Determine the [x, y] coordinate at the center of the cell enclosing the given text.  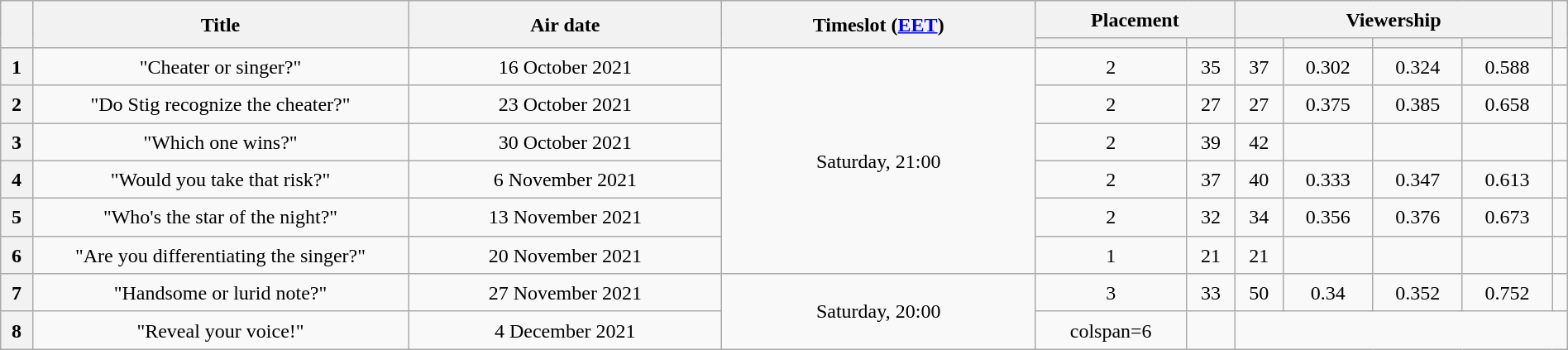
50 [1259, 293]
35 [1211, 66]
"Cheater or singer?" [220, 66]
0.34 [1328, 293]
6 [17, 255]
0.376 [1417, 218]
39 [1211, 141]
16 October 2021 [566, 66]
0.333 [1328, 180]
0.385 [1417, 104]
colspan=6 [1111, 330]
Timeslot (EET) [878, 25]
0.352 [1417, 293]
0.658 [1507, 104]
Saturday, 21:00 [878, 161]
0.613 [1507, 180]
20 November 2021 [566, 255]
32 [1211, 218]
0.324 [1417, 66]
4 December 2021 [566, 330]
4 [17, 180]
13 November 2021 [566, 218]
8 [17, 330]
23 October 2021 [566, 104]
6 November 2021 [566, 180]
"Which one wins?" [220, 141]
40 [1259, 180]
7 [17, 293]
Air date [566, 25]
Viewership [1394, 20]
27 November 2021 [566, 293]
Placement [1135, 20]
"Do Stig recognize the cheater?" [220, 104]
"Reveal your voice!" [220, 330]
0.356 [1328, 218]
0.673 [1507, 218]
33 [1211, 293]
0.375 [1328, 104]
5 [17, 218]
42 [1259, 141]
0.347 [1417, 180]
Title [220, 25]
0.752 [1507, 293]
"Who's the star of the night?" [220, 218]
Saturday, 20:00 [878, 311]
"Are you differentiating the singer?" [220, 255]
"Handsome or lurid note?" [220, 293]
0.302 [1328, 66]
30 October 2021 [566, 141]
0.588 [1507, 66]
"Would you take that risk?" [220, 180]
34 [1259, 218]
